Provide the (X, Y) coordinate of the cell's center where the given text is located.  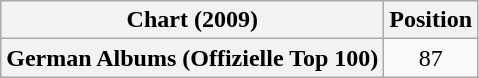
87 (431, 58)
Position (431, 20)
German Albums (Offizielle Top 100) (192, 58)
Chart (2009) (192, 20)
